Search for the cell housing the specified text and yield its [x, y] center coordinate. 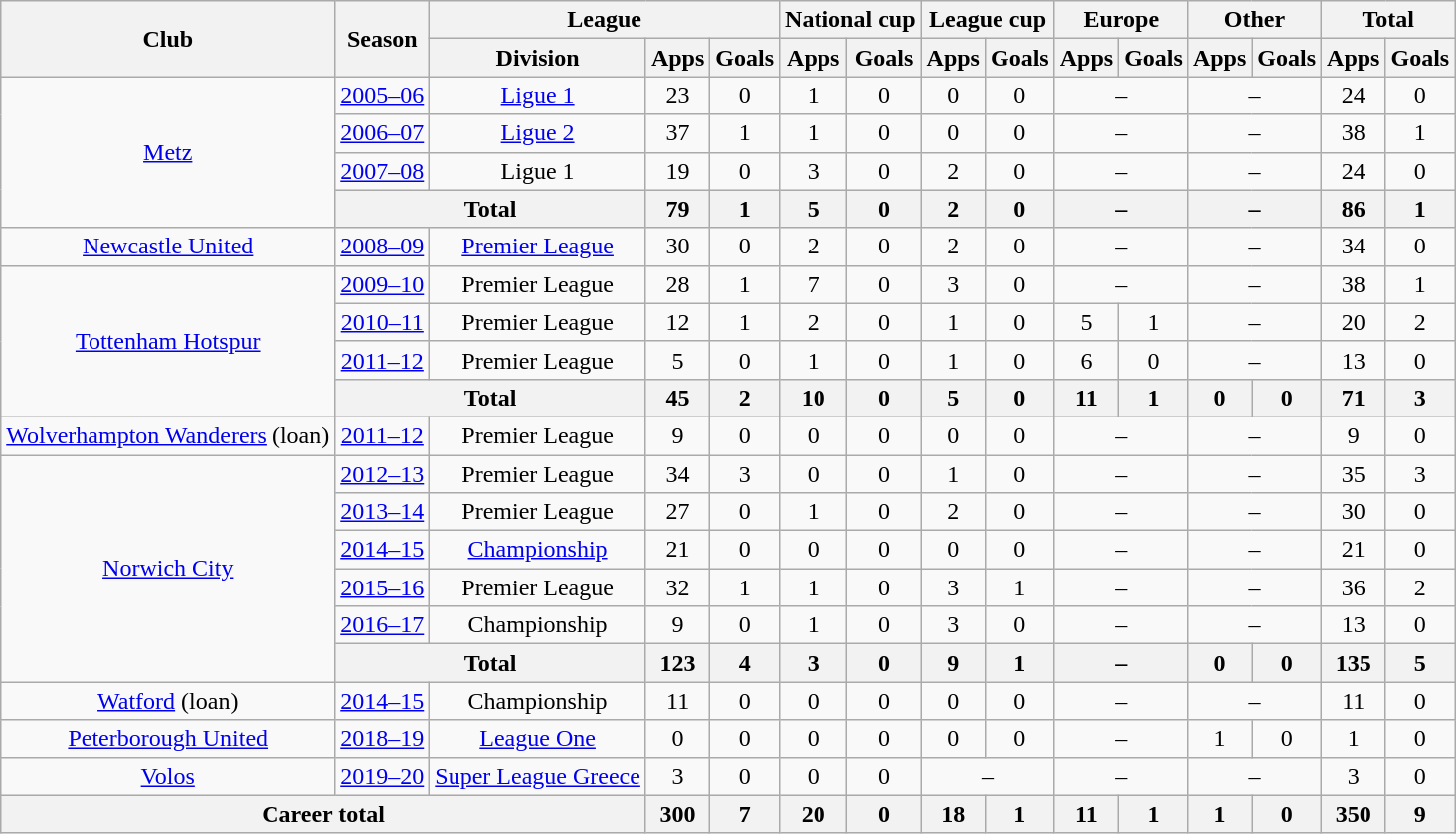
6 [1086, 360]
2009–10 [382, 284]
45 [677, 398]
350 [1354, 814]
36 [1354, 587]
300 [677, 814]
Tottenham Hotspur [168, 341]
Newcastle United [168, 247]
Season [382, 39]
Club [168, 39]
79 [677, 209]
2007–08 [382, 171]
Europe [1121, 20]
12 [677, 322]
Other [1254, 20]
2019–20 [382, 776]
135 [1354, 663]
National cup [850, 20]
18 [953, 814]
32 [677, 587]
2008–09 [382, 247]
Metz [168, 152]
2016–17 [382, 625]
2013–14 [382, 512]
Peterborough United [168, 739]
Wolverhampton Wanderers (loan) [168, 435]
28 [677, 284]
Career total [324, 814]
23 [677, 95]
Division [538, 58]
27 [677, 512]
2005–06 [382, 95]
123 [677, 663]
37 [677, 133]
2012–13 [382, 474]
2010–11 [382, 322]
2018–19 [382, 739]
Ligue 2 [538, 133]
19 [677, 171]
Watford (loan) [168, 701]
League [605, 20]
10 [814, 398]
League One [538, 739]
Super League Greece [538, 776]
League cup [988, 20]
Volos [168, 776]
2015–16 [382, 587]
71 [1354, 398]
4 [745, 663]
86 [1354, 209]
35 [1354, 474]
2006–07 [382, 133]
Norwich City [168, 569]
